Determine the (x, y) coordinate at the center of the cell enclosing the given text.  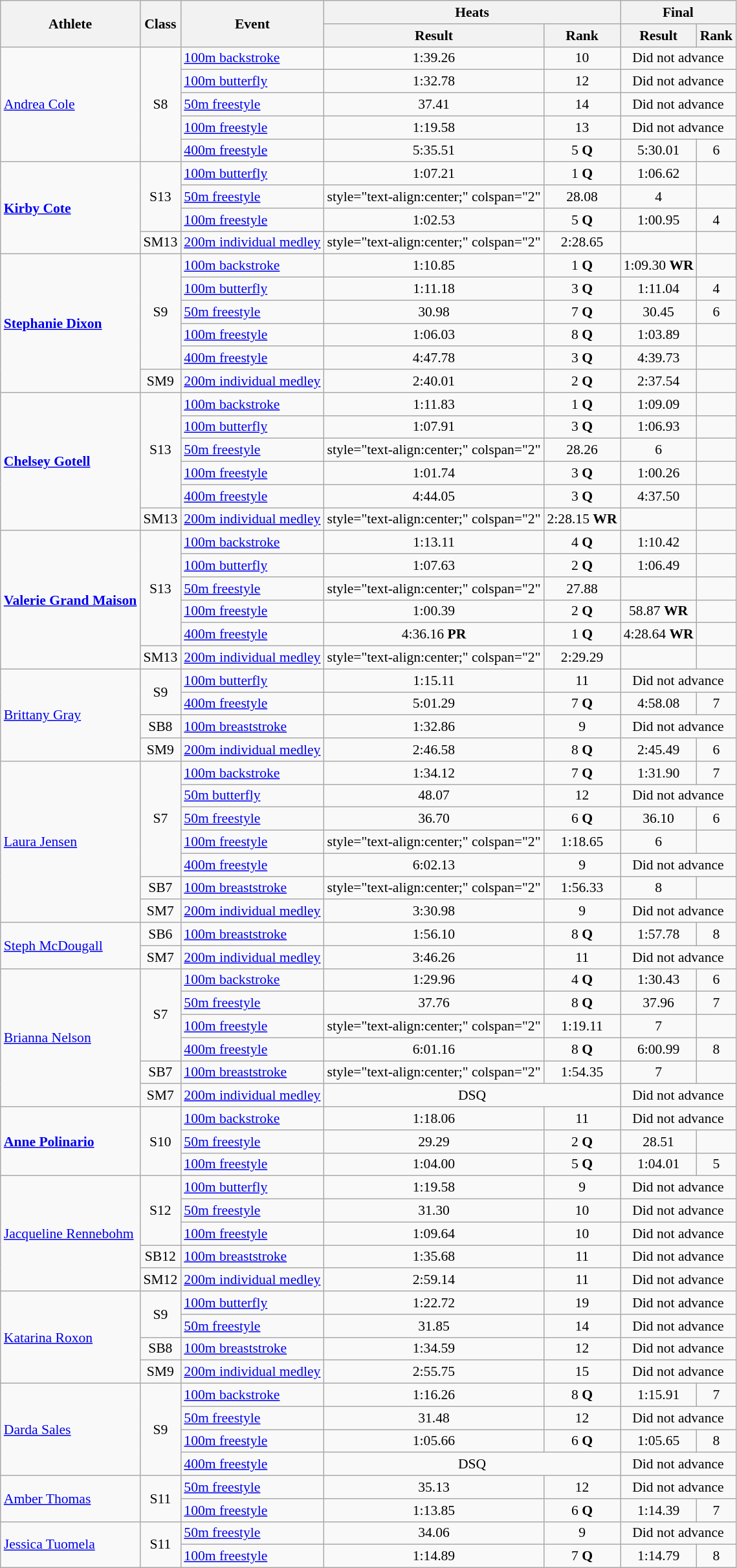
1:11.18 (434, 289)
1:34.59 (434, 1349)
1:11.83 (434, 404)
1:30.43 (659, 980)
1:57.78 (659, 934)
5:01.29 (434, 704)
2:40.01 (434, 381)
2:28.15 WR (582, 519)
Brianna Nelson (71, 1038)
6:00.99 (659, 1049)
29.29 (434, 1142)
1:05.65 (659, 1441)
1:18.06 (434, 1118)
1:03.89 (659, 335)
Heats (472, 12)
Jacqueline Rennebohm (71, 1234)
48.07 (434, 796)
1:01.74 (434, 474)
S8 (160, 104)
2:45.49 (659, 750)
1:06.03 (434, 335)
5:35.51 (434, 151)
1:14.79 (659, 1556)
1:54.35 (582, 1073)
1:19.11 (582, 1027)
58.87 WR (659, 611)
Athlete (71, 23)
Chelsey Gotell (71, 462)
4:39.73 (659, 358)
1:06.62 (659, 174)
28.08 (582, 197)
1:14.39 (659, 1510)
Brittany Gray (71, 715)
1:13.11 (434, 543)
36.10 (659, 819)
Steph McDougall (71, 946)
1:06.93 (659, 427)
4:37.50 (659, 496)
1:00.26 (659, 474)
1:31.90 (659, 773)
2:29.29 (582, 658)
S10 (160, 1141)
2:55.75 (434, 1372)
5 (717, 1164)
2:59.14 (434, 1280)
1:05.66 (434, 1441)
1:18.65 (582, 842)
3:30.98 (434, 911)
1:14.89 (434, 1556)
2:46.58 (434, 750)
1:32.86 (434, 727)
4:44.05 (434, 496)
1:09.64 (434, 1234)
1:07.21 (434, 174)
1:56.10 (434, 934)
Amber Thomas (71, 1498)
15 (582, 1372)
S12 (160, 1211)
1:35.68 (434, 1257)
37.96 (659, 1003)
37.41 (434, 105)
1:39.26 (434, 58)
1:06.49 (659, 565)
1:34.12 (434, 773)
1:56.33 (582, 888)
1:04.00 (434, 1164)
1:09.09 (659, 404)
4:58.08 (659, 704)
Valerie Grand Maison (71, 600)
4:36.16 PR (434, 635)
Darda Sales (71, 1430)
Anne Polinario (71, 1141)
Katarina Roxon (71, 1337)
1:07.91 (434, 427)
Jessica Tuomela (71, 1545)
1:00.95 (659, 220)
35.13 (434, 1487)
31.85 (434, 1326)
3:46.26 (434, 957)
6:01.16 (434, 1049)
1:04.01 (659, 1164)
Laura Jensen (71, 842)
1:13.85 (434, 1510)
Andrea Cole (71, 104)
1:11.04 (659, 289)
Stephanie Dixon (71, 323)
30.45 (659, 312)
4:28.64 WR (659, 635)
1:29.96 (434, 980)
SB6 (160, 934)
1:16.26 (434, 1395)
28.26 (582, 450)
6:02.13 (434, 865)
Class (160, 23)
50m butterfly (252, 796)
19 (582, 1303)
31.48 (434, 1418)
SB12 (160, 1257)
34.06 (434, 1533)
1:09.30 WR (659, 266)
1:32.78 (434, 82)
31.30 (434, 1211)
28.51 (659, 1142)
2:37.54 (659, 381)
Event (252, 23)
1:10.85 (434, 266)
1:02.53 (434, 220)
1:22.72 (434, 1303)
2:28.65 (582, 243)
27.88 (582, 589)
5:30.01 (659, 151)
30.98 (434, 312)
37.76 (434, 1003)
SM12 (160, 1280)
1:07.63 (434, 565)
1:00.39 (434, 611)
13 (582, 127)
1:15.91 (659, 1395)
Final (678, 12)
Kirby Cote (71, 208)
4:47.78 (434, 358)
36.70 (434, 819)
1:15.11 (434, 681)
1:10.42 (659, 543)
